Return [X, Y] of the center of cell containing provided text 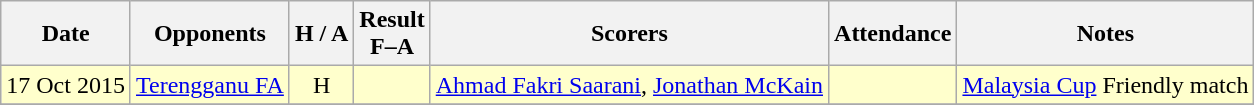
Attendance [893, 34]
ResultF–A [392, 34]
17 Oct 2015 [66, 85]
Opponents [210, 34]
Terengganu FA [210, 85]
H [321, 85]
H / A [321, 34]
Notes [1106, 34]
Date [66, 34]
Scorers [629, 34]
Ahmad Fakri Saarani, Jonathan McKain [629, 85]
Malaysia Cup Friendly match [1106, 85]
